Search for the cell housing the specified text and yield its [x, y] center coordinate. 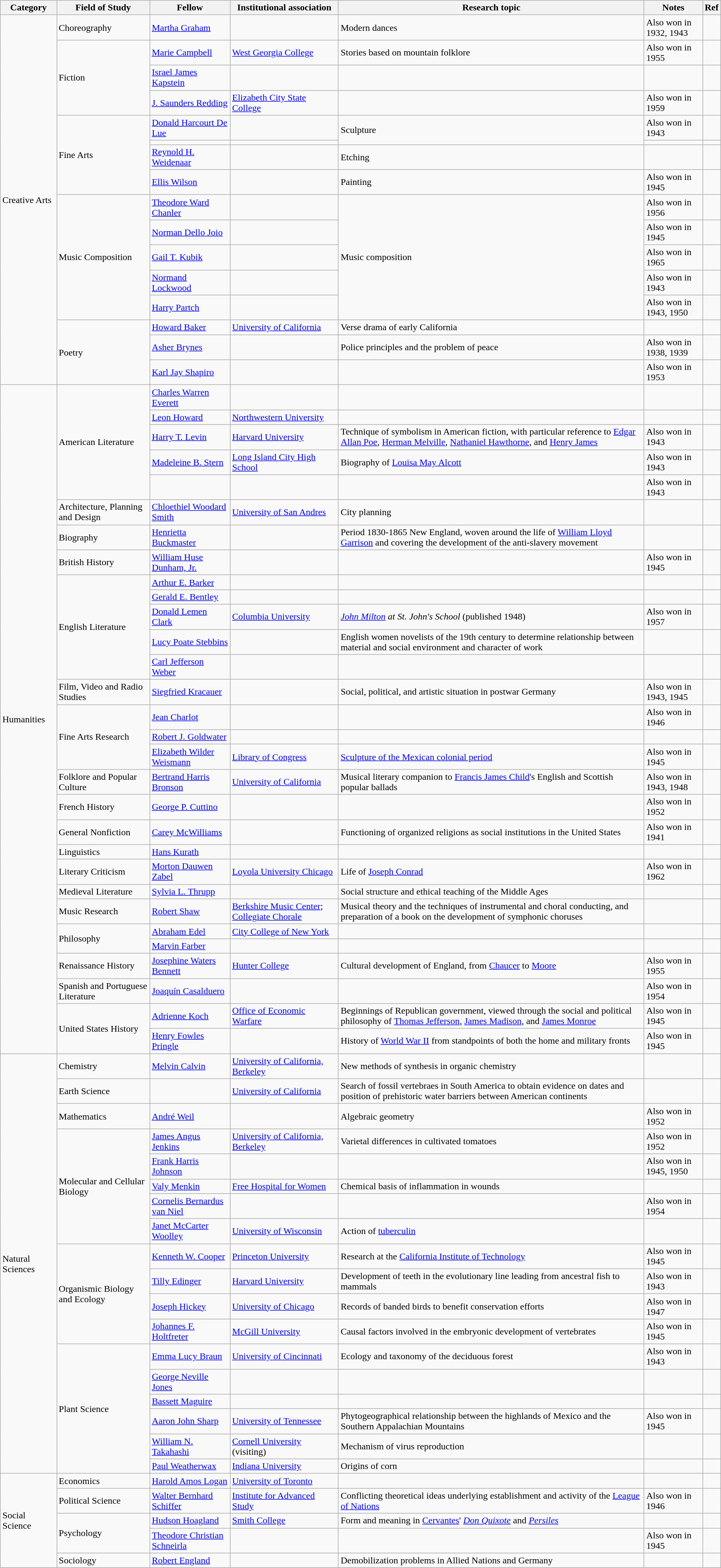
Humanities [29, 719]
Normand Lockwood [190, 282]
Loyola University Chicago [284, 871]
United States History [103, 1029]
Arthur E. Barker [190, 582]
Harold Amos Logan [190, 1481]
Causal factors involved in the embryonic development of vertebrates [491, 1331]
Theodore Christian Schneirla [190, 1540]
Psychology [103, 1533]
Theodore Ward Chanler [190, 207]
Modern dances [491, 28]
Origins of corn [491, 1466]
City planning [491, 512]
Chloethiel Woodard Smith [190, 512]
William N. Takahashi [190, 1446]
History of World War II from standpoints of both the home and military fronts [491, 1041]
Leon Howard [190, 417]
Biography of Louisa May Alcott [491, 462]
Carl Jefferson Weber [190, 667]
Aaron John Sharp [190, 1422]
West Georgia College [284, 52]
Marvin Farber [190, 946]
Sculpture [491, 130]
Institutional association [284, 8]
Frank Harris Johnson [190, 1167]
William Huse Dunham, Jr. [190, 562]
McGill University [284, 1331]
Also won in 1957 [673, 616]
Literary Criticism [103, 871]
Israel James Kapstein [190, 78]
University of Cincinnati [284, 1356]
Folklore and Popular Culture [103, 782]
Fellow [190, 8]
Northwestern University [284, 417]
Also won in 1943, 1950 [673, 307]
Music composition [491, 257]
Tilly Edinger [190, 1281]
George Neville Jones [190, 1382]
Plant Science [103, 1409]
Henry Fowles Pringle [190, 1041]
Field of Study [103, 8]
Josephine Waters Bennett [190, 965]
Kenneth W. Cooper [190, 1256]
University of Wisconsin [284, 1231]
Renaissance History [103, 965]
Also won in 1943, 1948 [673, 782]
Film, Video and Radio Studies [103, 692]
Cornell University (visiting) [284, 1446]
Also won in 1947 [673, 1306]
Also won in 1959 [673, 102]
Princeton University [284, 1256]
George P. Cuttino [190, 807]
J. Saunders Redding [190, 102]
Walter Bernhard Schiffer [190, 1501]
Jean Charlot [190, 717]
Abraham Edel [190, 931]
Asher Brynes [190, 348]
Police principles and the problem of peace [491, 348]
Poetry [103, 353]
Conflicting theoretical ideas underlying establishment and activity of the League of Nations [491, 1501]
Music Research [103, 912]
Sociology [103, 1560]
Martha Graham [190, 28]
Social structure and ethical teaching of the Middle Ages [491, 891]
Also won in 1956 [673, 207]
Adrienne Koch [190, 1016]
Joaquín Casalduero [190, 991]
Morton Dauwen Zabel [190, 871]
Category [29, 8]
Verse drama of early California [491, 327]
British History [103, 562]
Ref [712, 8]
Gail T. Kubik [190, 257]
Chemistry [103, 1066]
Social, political, and artistic situation in postwar Germany [491, 692]
Berkshire Music Center; Collegiate Chorale [284, 912]
General Nonfiction [103, 832]
Ecology and taxonomy of the deciduous forest [491, 1356]
Creative Arts [29, 200]
Etching [491, 157]
Architecture, Planning and Design [103, 512]
Also won in 1938, 1939 [673, 348]
Period 1830-1865 New England, woven around the life of William Lloyd Garrison and covering the development of the anti-slavery movement [491, 537]
Robert J. Goldwater [190, 737]
Biography [103, 537]
Also won in 1945, 1950 [673, 1167]
Also won in 1953 [673, 372]
Valy Menkin [190, 1186]
Philosophy [103, 938]
Office of Economic Warfare [284, 1016]
Bertrand Harris Bronson [190, 782]
Sylvia L. Thrupp [190, 891]
John Milton at St. John's School (published 1948) [491, 616]
Lucy Poate Stebbins [190, 642]
American Literature [103, 442]
Elizabeth City State College [284, 102]
Action of tuberculin [491, 1231]
Beginnings of Republican government, viewed through the social and political philosophy of Thomas Jefferson, James Madison, and James Monroe [491, 1016]
Karl Jay Shapiro [190, 372]
Varietal differences in cultivated tomatoes [491, 1141]
Cornelis Bernardus van Niel [190, 1206]
Notes [673, 8]
Norman Dello Joio [190, 232]
Robert England [190, 1560]
Free Hospital for Women [284, 1186]
Molecular and Cellular Biology [103, 1186]
Linguistics [103, 852]
Search of fossil vertebraes in South America to obtain evidence on dates and position of prehistoric water barriers between American continents [491, 1091]
Form and meaning in Cervantes' Don Quixote and Persiles [491, 1521]
Charles Warren Everett [190, 398]
Development of teeth in the evolutionary line leading from ancestral fish to mammals [491, 1281]
Algebraic geometry [491, 1116]
University of Chicago [284, 1306]
Social Science [29, 1521]
James Angus Jenkins [190, 1141]
Research topic [491, 8]
Joseph Hickey [190, 1306]
Donald Harcourt De Lue [190, 128]
Fine Arts [103, 155]
Stories based on mountain folklore [491, 52]
Chemical basis of inflammation in wounds [491, 1186]
Ellis Wilson [190, 182]
French History [103, 807]
Earth Science [103, 1091]
Sculpture of the Mexican colonial period [491, 757]
Bassett Maguire [190, 1402]
English Literature [103, 627]
Also won in 1965 [673, 257]
Cultural development of England, from Chaucer to Moore [491, 965]
Also won in 1941 [673, 832]
Gerald E. Bentley [190, 597]
Music Composition [103, 257]
Paul Weatherwax [190, 1466]
Carey McWilliams [190, 832]
Hans Kurath [190, 852]
University of Tennessee [284, 1422]
Harry T. Levin [190, 437]
Fiction [103, 78]
English women novelists of the 19th century to determine relationship between material and social environment and character of work [491, 642]
Spanish and Portuguese Literature [103, 991]
Henrietta Buckmaster [190, 537]
Technique of symbolism in American fiction, with particular reference to Edgar Allan Poe, Herman Melville, Nathaniel Hawthorne, and Henry James [491, 437]
Mechanism of virus reproduction [491, 1446]
Also won in 1932, 1943 [673, 28]
Madeleine B. Stern [190, 462]
Emma Lucy Braun [190, 1356]
Columbia University [284, 616]
Painting [491, 182]
Library of Congress [284, 757]
Hunter College [284, 965]
Donald Lemen Clark [190, 616]
Robert Shaw [190, 912]
Howard Baker [190, 327]
Mathematics [103, 1116]
Johannes F. Holtfreter [190, 1331]
Long Island City High School [284, 462]
André Weil [190, 1116]
Harry Partch [190, 307]
New methods of synthesis in organic chemistry [491, 1066]
Institute for Advanced Study [284, 1501]
Political Science [103, 1501]
Hudson Hoagland [190, 1521]
Medieval Literature [103, 891]
Life of Joseph Conrad [491, 871]
Records of banded birds to benefit conservation efforts [491, 1306]
Phytogeographical relationship between the highlands of Mexico and the Southern Appalachian Mountains [491, 1422]
Demobilization problems in Allied Nations and Germany [491, 1560]
University of San Andres [284, 512]
Functioning of organized religions as social institutions in the United States [491, 832]
Natural Sciences [29, 1264]
Research at the California Institute of Technology [491, 1256]
Economics [103, 1481]
Indiana University [284, 1466]
City College of New York [284, 931]
Elizabeth Wilder Weismann [190, 757]
University of Toronto [284, 1481]
Melvin Calvin [190, 1066]
Choreography [103, 28]
Janet McCarter Woolley [190, 1231]
Fine Arts Research [103, 737]
Also won in 1943, 1945 [673, 692]
Reynold H. Weidenaar [190, 157]
Musical theory and the techniques of instrumental and choral conducting, and preparation of a book on the development of symphonic choruses [491, 912]
Marie Campbell [190, 52]
Siegfried Kracauer [190, 692]
Smith College [284, 1521]
Also won in 1962 [673, 871]
Organismic Biology and Ecology [103, 1294]
Musical literary companion to Francis James Child's English and Scottish popular ballads [491, 782]
